Determine the (X, Y) coordinate at the center of the cell enclosing the given text.  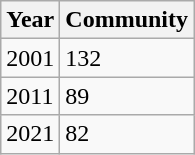
2011 (30, 96)
Community (127, 20)
132 (127, 58)
82 (127, 134)
2021 (30, 134)
89 (127, 96)
Year (30, 20)
2001 (30, 58)
